Search for the cell housing the specified text and yield its (x, y) center coordinate. 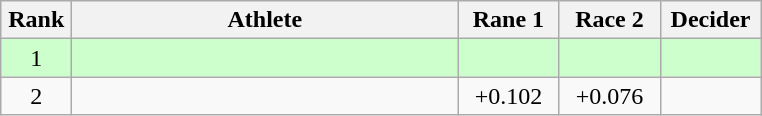
Decider (710, 20)
Rane 1 (508, 20)
1 (36, 58)
2 (36, 96)
+0.076 (610, 96)
Athlete (265, 20)
+0.102 (508, 96)
Rank (36, 20)
Race 2 (610, 20)
